Search for the cell housing the specified text and yield its (x, y) center coordinate. 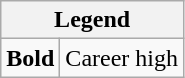
Bold (30, 58)
Career high (122, 58)
Legend (92, 20)
